Locate the cell with the specified text and output its [X, Y] center coordinate. 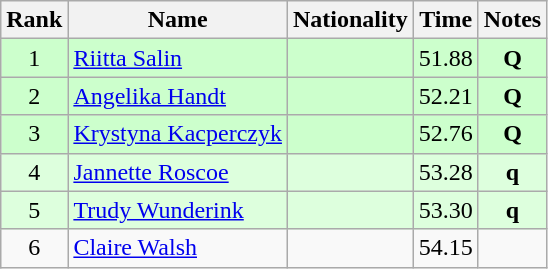
Angelika Handt [178, 96]
Jannette Roscoe [178, 172]
Krystyna Kacperczyk [178, 134]
4 [34, 172]
Time [446, 20]
Name [178, 20]
6 [34, 248]
Trudy Wunderink [178, 210]
Notes [512, 20]
52.21 [446, 96]
Nationality [350, 20]
54.15 [446, 248]
Claire Walsh [178, 248]
Rank [34, 20]
Riitta Salin [178, 58]
53.28 [446, 172]
5 [34, 210]
52.76 [446, 134]
3 [34, 134]
53.30 [446, 210]
51.88 [446, 58]
1 [34, 58]
2 [34, 96]
